Extract the [X, Y] coordinate from the center of the cell holding the provided text.  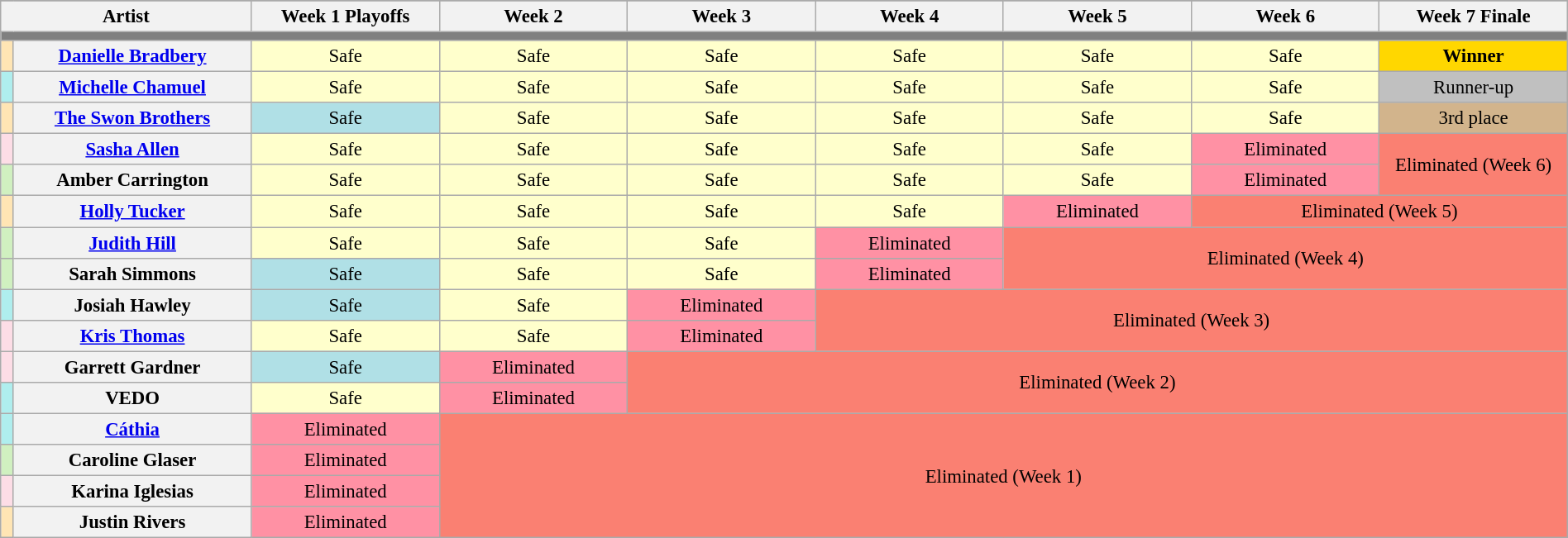
Eliminated (Week 6) [1474, 165]
Eliminated (Week 2) [1098, 382]
Karina Iglesias [132, 491]
Eliminated (Week 4) [1285, 258]
VEDO [132, 398]
Danielle Bradbery [132, 56]
Amber Carrington [132, 181]
Eliminated (Week 5) [1379, 212]
Winner [1474, 56]
Sarah Simmons [132, 274]
Justin Rivers [132, 522]
Michelle Chamuel [132, 88]
Week 5 [1097, 17]
Eliminated (Week 1) [1003, 475]
Week 4 [910, 17]
Runner-up [1474, 88]
Garrett Gardner [132, 367]
Kris Thomas [132, 336]
Judith Hill [132, 243]
Week 7 Finale [1474, 17]
Week 3 [721, 17]
Sasha Allen [132, 150]
The Swon Brothers [132, 118]
Cáthia [132, 429]
Caroline Glaser [132, 460]
3rd place [1474, 118]
Eliminated (Week 3) [1191, 321]
Week 6 [1285, 17]
Josiah Hawley [132, 305]
Artist [126, 17]
Holly Tucker [132, 212]
Week 2 [533, 17]
Week 1 Playoffs [346, 17]
